From the cell containing the given text, extract its center point as [x, y] coordinate. 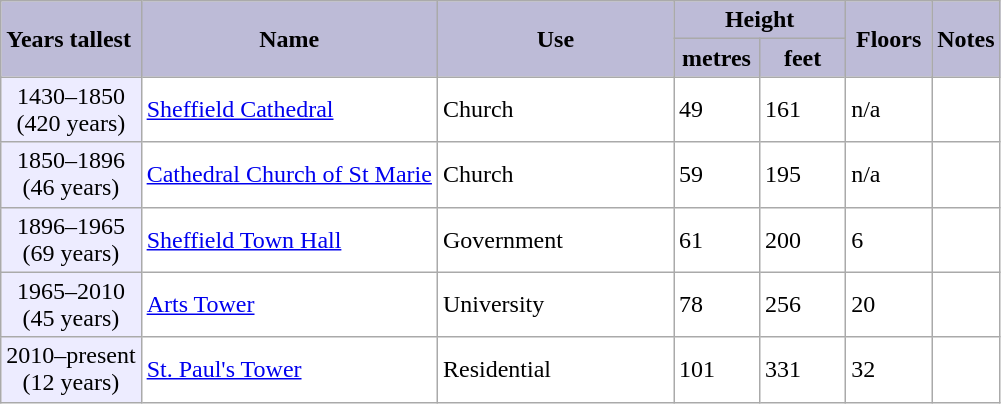
Use [555, 39]
161 [803, 110]
1965–2010(45 years) [71, 304]
Floors [889, 39]
Arts Tower [289, 304]
195 [803, 174]
Name [289, 39]
1430–1850(420 years) [71, 110]
32 [889, 370]
331 [803, 370]
Government [555, 240]
Notes [966, 39]
Sheffield Cathedral [289, 110]
Height [760, 20]
200 [803, 240]
6 [889, 240]
metres [717, 58]
University [555, 304]
feet [803, 58]
Cathedral Church of St Marie [289, 174]
20 [889, 304]
Years tallest [71, 39]
78 [717, 304]
Residential [555, 370]
61 [717, 240]
2010–present(12 years) [71, 370]
Sheffield Town Hall [289, 240]
1896–1965(69 years) [71, 240]
59 [717, 174]
49 [717, 110]
256 [803, 304]
1850–1896(46 years) [71, 174]
101 [717, 370]
St. Paul's Tower [289, 370]
